Scan for the cell matching the given text and deliver its [X, Y] coordinate at center. 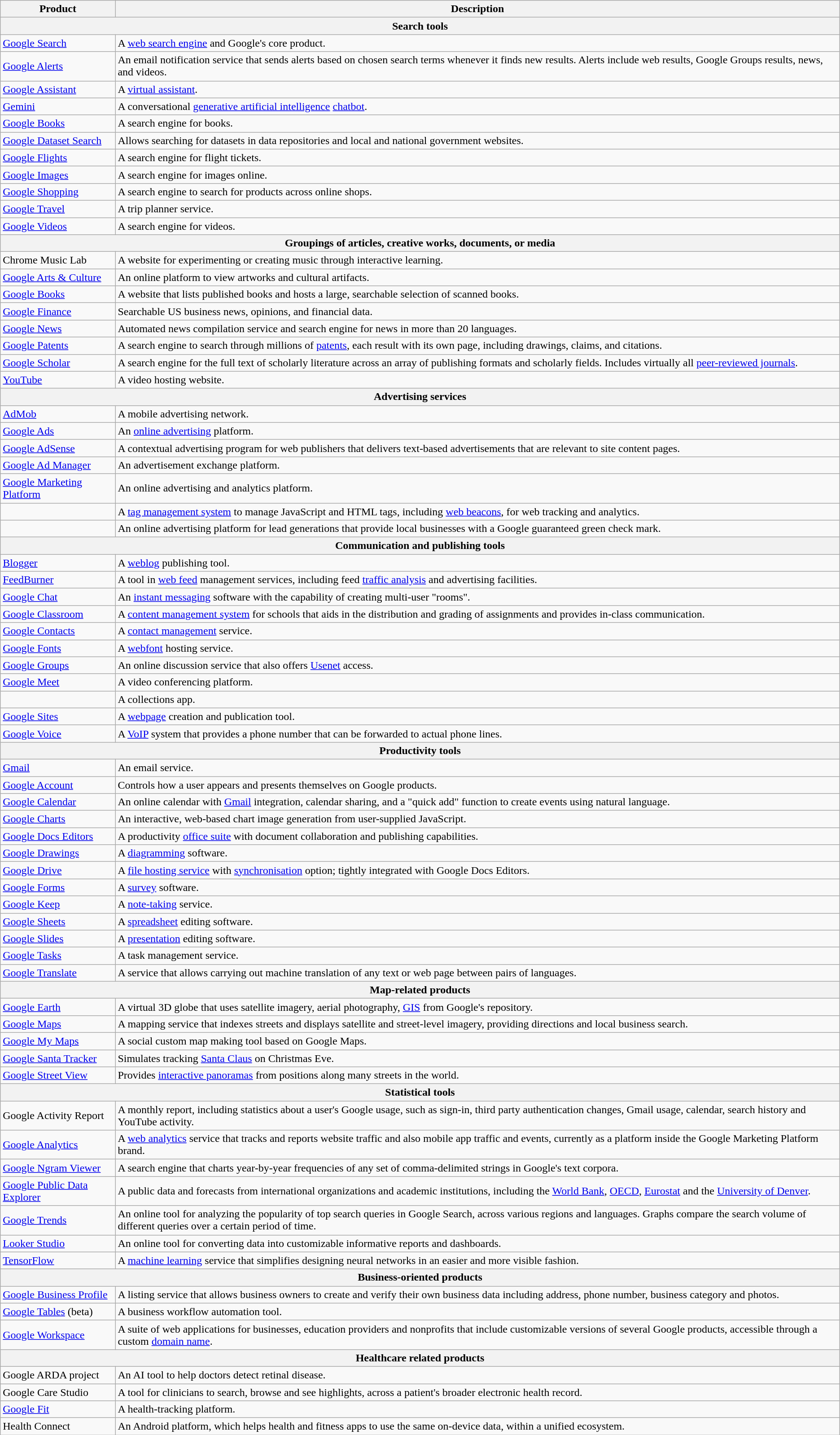
AdMob [58, 414]
Google Keep [58, 904]
Google Classroom [58, 614]
A collections app. [477, 699]
Blogger [58, 563]
Google Fonts [58, 648]
Google Charts [58, 819]
TensorFlow [58, 1260]
A weblog publishing tool. [477, 563]
A video conferencing platform. [477, 682]
An AI tool to help doctors detect retinal disease. [477, 1375]
A survey software. [477, 887]
A search engine for images online. [477, 175]
Google Arts & Culture [58, 277]
A VoIP system that provides a phone number that can be forwarded to actual phone lines. [477, 733]
Google Care Studio [58, 1392]
Health Connect [58, 1426]
A website for experimenting or creating music through interactive learning. [477, 260]
Google Chat [58, 597]
Simulates tracking Santa Claus on Christmas Eve. [477, 1058]
Provides interactive panoramas from positions along many streets in the world. [477, 1075]
A web search engine and Google's core product. [477, 43]
Google Shopping [58, 192]
Google Activity Report [58, 1116]
A presentation editing software. [477, 939]
Google Dataset Search [58, 140]
Google Ad Manager [58, 465]
Google Santa Tracker [58, 1058]
A contextual advertising program for web publishers that delivers text-based advertisements that are relevant to site content pages. [477, 448]
An online advertising platform. [477, 431]
An online advertising and analytics platform. [477, 488]
Google Meet [58, 682]
A conversational generative artificial intelligence chatbot. [477, 106]
Google News [58, 329]
Google Voice [58, 733]
A machine learning service that simplifies designing neural networks in an easier and more visible fashion. [477, 1260]
Google Sheets [58, 922]
An email service. [477, 768]
Google Assistant [58, 89]
Google Contacts [58, 631]
A search engine to search through millions of patents, each result with its own page, including drawings, claims, and citations. [477, 346]
A website that lists published books and hosts a large, searchable selection of scanned books. [477, 294]
FeedBurner [58, 580]
A trip planner service. [477, 209]
A webfont hosting service. [477, 648]
YouTube [58, 380]
Communication and publishing tools [420, 546]
Google Marketing Platform [58, 488]
A search engine to search for products across online shops. [477, 192]
Google Flights [58, 158]
Google Ngram Viewer [58, 1168]
Google Forms [58, 887]
A file hosting service with synchronisation option; tightly integrated with Google Docs Editors. [477, 870]
Description [477, 9]
An online calendar with Gmail integration, calendar sharing, and a "quick add" function to create events using natural language. [477, 802]
Google Fit [58, 1409]
Google Finance [58, 312]
A search engine for books. [477, 123]
Google Search [58, 43]
Looker Studio [58, 1243]
A video hosting website. [477, 380]
Google Scholar [58, 363]
Google Docs Editors [58, 836]
A virtual assistant. [477, 89]
An online platform to view artworks and cultural artifacts. [477, 277]
Controls how a user appears and presents themselves on Google products. [477, 785]
Map-related products [420, 990]
A tag management system to manage JavaScript and HTML tags, including web beacons, for web tracking and analytics. [477, 511]
Allows searching for datasets in data repositories and local and national government websites. [477, 140]
An Android platform, which helps health and fitness apps to use the same on-device data, within a unified ecosystem. [477, 1426]
Gemini [58, 106]
Healthcare related products [420, 1358]
Advertising services [420, 397]
Google Slides [58, 939]
A tool for clinicians to search, browse and see highlights, across a patient's broader electronic health record. [477, 1392]
Google Calendar [58, 802]
A search engine for flight tickets. [477, 158]
A spreadsheet editing software. [477, 922]
Productivity tools [420, 750]
Google My Maps [58, 1041]
Google Videos [58, 226]
Google Tasks [58, 956]
A search engine for videos. [477, 226]
Google Drive [58, 870]
A webpage creation and publication tool. [477, 716]
Google Ads [58, 431]
A productivity office suite with document collaboration and publishing capabilities. [477, 836]
Google Trends [58, 1220]
A business workflow automation tool. [477, 1312]
Google Groups [58, 665]
A tool in web feed management services, including feed traffic analysis and advertising facilities. [477, 580]
Google Maps [58, 1024]
An online tool for converting data into customizable informative reports and dashboards. [477, 1243]
An advertisement exchange platform. [477, 465]
An online advertising platform for lead generations that provide local businesses with a Google guaranteed green check mark. [477, 529]
Google Workspace [58, 1335]
Search tools [420, 26]
Searchable US business news, opinions, and financial data. [477, 312]
A mobile advertising network. [477, 414]
A contact management service. [477, 631]
A service that allows carrying out machine translation of any text or web page between pairs of languages. [477, 973]
Google Analytics [58, 1145]
Google Patents [58, 346]
Google Images [58, 175]
Google Public Data Explorer [58, 1191]
A task management service. [477, 956]
A search engine that charts year-by-year frequencies of any set of comma-delimited strings in Google's text corpora. [477, 1168]
Groupings of articles, creative works, documents, or media [420, 243]
Google Business Profile [58, 1295]
Google Street View [58, 1075]
Google Travel [58, 209]
A health-tracking platform. [477, 1409]
Google Alerts [58, 66]
Chrome Music Lab [58, 260]
Google Sites [58, 716]
Google Translate [58, 973]
Google Drawings [58, 853]
Google Account [58, 785]
Automated news compilation service and search engine for news in more than 20 languages. [477, 329]
An instant messaging software with the capability of creating multi-user "rooms". [477, 597]
A content management system for schools that aids in the distribution and grading of assignments and provides in-class communication. [477, 614]
Google AdSense [58, 448]
A social custom map making tool based on Google Maps. [477, 1041]
A diagramming software. [477, 853]
Google Tables (beta) [58, 1312]
Product [58, 9]
An online discussion service that also offers Usenet access. [477, 665]
Google ARDA project [58, 1375]
Google Earth [58, 1007]
A note-taking service. [477, 904]
An interactive, web-based chart image generation from user-supplied JavaScript. [477, 819]
A mapping service that indexes streets and displays satellite and street-level imagery, providing directions and local business search. [477, 1024]
Statistical tools [420, 1093]
Business-oriented products [420, 1277]
Gmail [58, 768]
A virtual 3D globe that uses satellite imagery, aerial photography, GIS from Google's repository. [477, 1007]
